Return the [X, Y] coordinate for the center point of the cell that contains the specified text.  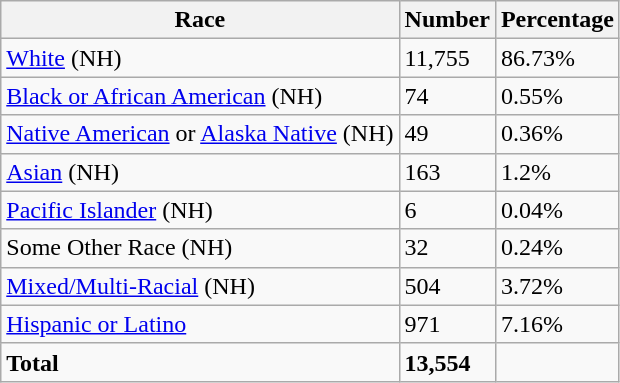
Black or African American (NH) [200, 96]
11,755 [447, 58]
White (NH) [200, 58]
Total [200, 362]
Mixed/Multi-Racial (NH) [200, 286]
Race [200, 20]
74 [447, 96]
Percentage [557, 20]
7.16% [557, 324]
32 [447, 248]
86.73% [557, 58]
3.72% [557, 286]
Hispanic or Latino [200, 324]
0.36% [557, 134]
49 [447, 134]
13,554 [447, 362]
Native American or Alaska Native (NH) [200, 134]
0.04% [557, 210]
Pacific Islander (NH) [200, 210]
1.2% [557, 172]
6 [447, 210]
0.55% [557, 96]
504 [447, 286]
971 [447, 324]
163 [447, 172]
Number [447, 20]
Asian (NH) [200, 172]
0.24% [557, 248]
Some Other Race (NH) [200, 248]
